Scan for the cell matching the given text and deliver its (x, y) coordinate at center. 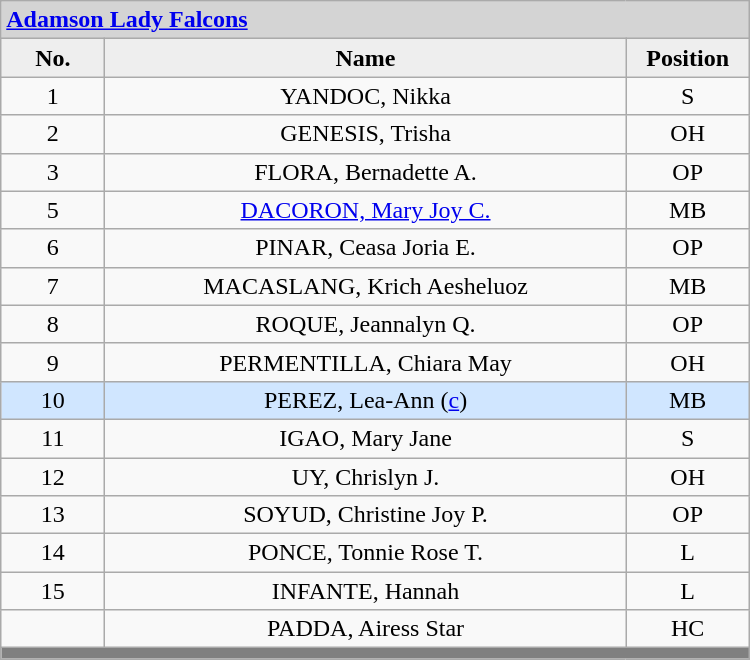
Name (366, 58)
MACASLANG, Krich Aesheluoz (366, 286)
GENESIS, Trisha (366, 134)
INFANTE, Hannah (366, 591)
UY, Chrislyn J. (366, 477)
13 (53, 515)
FLORA, Bernadette A. (366, 172)
5 (53, 210)
12 (53, 477)
PEREZ, Lea-Ann (c) (366, 400)
DACORON, Mary Joy C. (366, 210)
9 (53, 362)
SOYUD, Christine Joy P. (366, 515)
3 (53, 172)
10 (53, 400)
ROQUE, Jeannalyn Q. (366, 324)
HC (688, 629)
1 (53, 96)
PERMENTILLA, Chiara May (366, 362)
YANDOC, Nikka (366, 96)
Adamson Lady Falcons (375, 20)
8 (53, 324)
2 (53, 134)
PONCE, Tonnie Rose T. (366, 553)
PINAR, Ceasa Joria E. (366, 248)
15 (53, 591)
7 (53, 286)
14 (53, 553)
PADDA, Airess Star (366, 629)
IGAO, Mary Jane (366, 438)
11 (53, 438)
6 (53, 248)
No. (53, 58)
Position (688, 58)
